Provide the [x, y] coordinate of the cell's center where the given text is located.  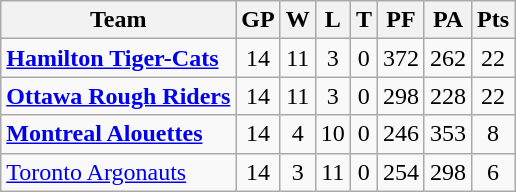
Montreal Alouettes [118, 134]
6 [494, 172]
10 [332, 134]
W [298, 20]
L [332, 20]
4 [298, 134]
8 [494, 134]
228 [448, 96]
Team [118, 20]
262 [448, 58]
GP [258, 20]
Toronto Argonauts [118, 172]
353 [448, 134]
T [364, 20]
254 [400, 172]
246 [400, 134]
PF [400, 20]
372 [400, 58]
Hamilton Tiger-Cats [118, 58]
PA [448, 20]
Pts [494, 20]
Ottawa Rough Riders [118, 96]
